Detect which cell encompasses the target text, then output its (X, Y) center coordinate. 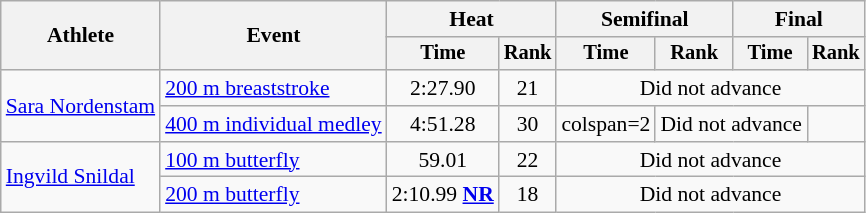
Final (799, 19)
colspan=2 (606, 124)
Athlete (80, 36)
200 m breaststroke (274, 88)
Semifinal (644, 19)
Heat (472, 19)
22 (528, 160)
4:51.28 (443, 124)
18 (528, 195)
21 (528, 88)
Event (274, 36)
2:10.99 NR (443, 195)
100 m butterfly (274, 160)
30 (528, 124)
Ingvild Snildal (80, 178)
Sara Nordenstam (80, 106)
400 m individual medley (274, 124)
2:27.90 (443, 88)
200 m butterfly (274, 195)
59.01 (443, 160)
